Capture the cell that displays the provided text and extract its (X, Y) central coordinate. 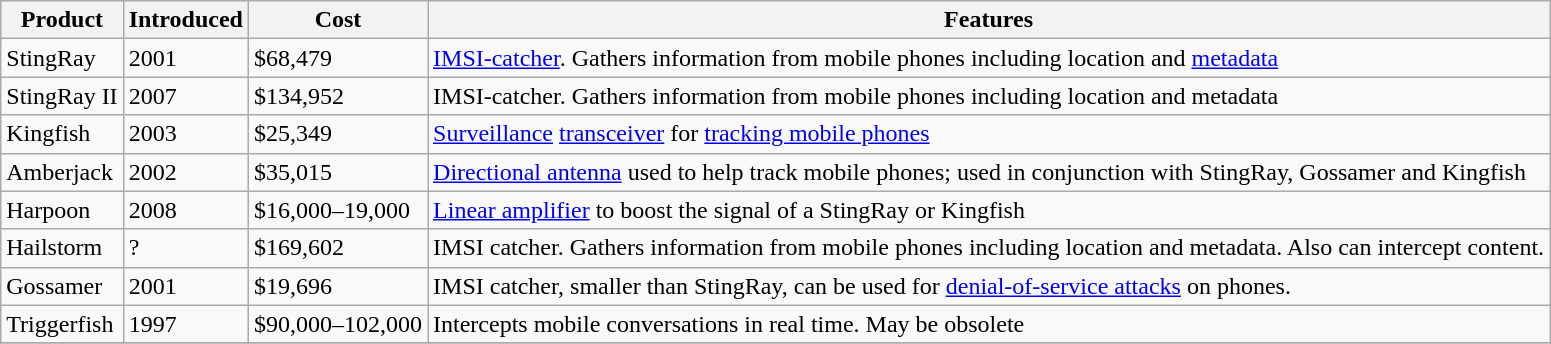
Hailstorm (62, 248)
StingRay (62, 58)
2003 (186, 134)
Harpoon (62, 210)
Gossamer (62, 286)
$134,952 (338, 96)
$19,696 (338, 286)
Intercepts mobile conversations in real time. May be obsolete (989, 324)
$90,000–102,000 (338, 324)
StingRay II (62, 96)
Product (62, 20)
$169,602 (338, 248)
Directional antenna used to help track mobile phones; used in conjunction with StingRay, Gossamer and Kingfish (989, 172)
2008 (186, 210)
Linear amplifier to boost the signal of a StingRay or Kingfish (989, 210)
IMSI catcher, smaller than StingRay, can be used for denial-of-service attacks on phones. (989, 286)
$16,000–19,000 (338, 210)
? (186, 248)
$25,349 (338, 134)
$35,015 (338, 172)
1997 (186, 324)
Kingfish (62, 134)
IMSI catcher. Gathers information from mobile phones including location and metadata. Also can intercept content. (989, 248)
2007 (186, 96)
Surveillance transceiver for tracking mobile phones (989, 134)
Amberjack (62, 172)
Introduced (186, 20)
$68,479 (338, 58)
Features (989, 20)
2002 (186, 172)
Triggerfish (62, 324)
Cost (338, 20)
